Extract the (X, Y) coordinate from the center of the cell holding the provided text.  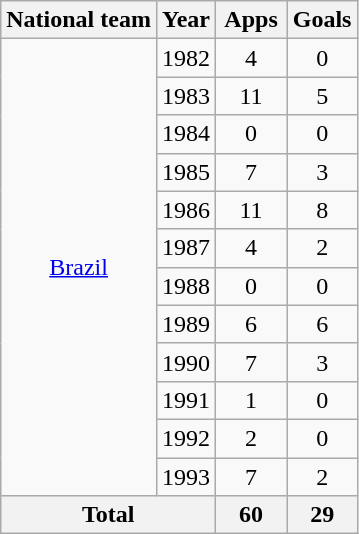
Goals (322, 20)
1988 (186, 286)
Year (186, 20)
1993 (186, 477)
Brazil (79, 268)
60 (252, 515)
1984 (186, 134)
1989 (186, 324)
Apps (252, 20)
5 (322, 96)
8 (322, 210)
1990 (186, 362)
1983 (186, 96)
1 (252, 400)
1987 (186, 248)
29 (322, 515)
1992 (186, 438)
1986 (186, 210)
1982 (186, 58)
1991 (186, 400)
1985 (186, 172)
Total (108, 515)
National team (79, 20)
